Return the [x, y] coordinate for the center point of the cell that contains the specified text.  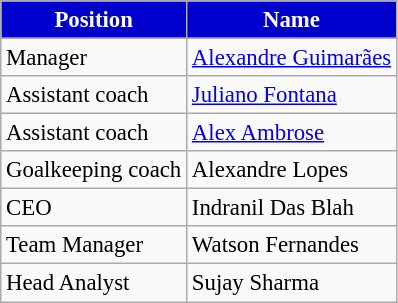
Watson Fernandes [292, 245]
Alex Ambrose [292, 133]
Alexandre Lopes [292, 170]
Sujay Sharma [292, 283]
Goalkeeping coach [94, 170]
Name [292, 20]
Position [94, 20]
Alexandre Guimarães [292, 58]
Manager [94, 58]
Head Analyst [94, 283]
CEO [94, 208]
Team Manager [94, 245]
Indranil Das Blah [292, 208]
Juliano Fontana [292, 95]
